Return the [X, Y] coordinate for the center point of the cell that contains the specified text.  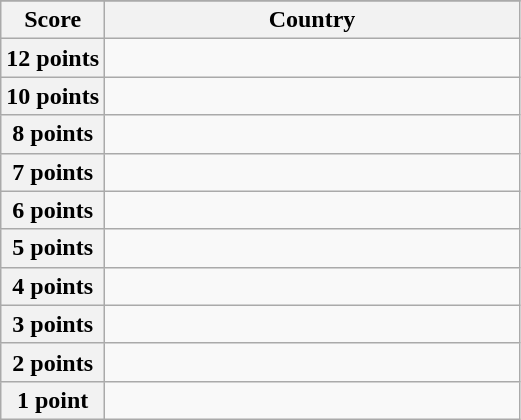
Country [312, 20]
4 points [53, 286]
7 points [53, 172]
1 point [53, 400]
3 points [53, 324]
2 points [53, 362]
Score [53, 20]
8 points [53, 134]
10 points [53, 96]
6 points [53, 210]
5 points [53, 248]
12 points [53, 58]
